Extract the [x, y] coordinate from the center of the cell holding the provided text.  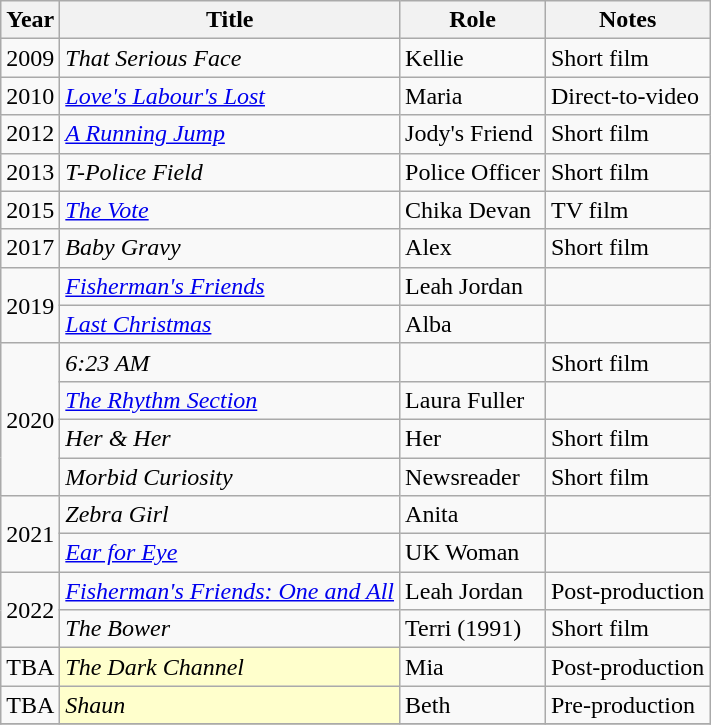
The Vote [230, 210]
Ear for Eye [230, 553]
Direct-to-video [627, 96]
Morbid Curiosity [230, 477]
2022 [30, 610]
Her [473, 438]
Chika Devan [473, 210]
6:23 AM [230, 362]
Terri (1991) [473, 629]
2012 [30, 134]
Newsreader [473, 477]
The Rhythm Section [230, 400]
2013 [30, 172]
2009 [30, 58]
2010 [30, 96]
2019 [30, 305]
Beth [473, 705]
Baby Gravy [230, 248]
Pre-production [627, 705]
The Dark Channel [230, 667]
Fisherman's Friends [230, 286]
TV film [627, 210]
Last Christmas [230, 324]
Fisherman's Friends: One and All [230, 591]
A Running Jump [230, 134]
T-Police Field [230, 172]
Mia [473, 667]
Title [230, 20]
Police Officer [473, 172]
2021 [30, 534]
Zebra Girl [230, 515]
Maria [473, 96]
Love's Labour's Lost [230, 96]
2017 [30, 248]
Her & Her [230, 438]
Anita [473, 515]
2020 [30, 419]
Kellie [473, 58]
Jody's Friend [473, 134]
Notes [627, 20]
The Bower [230, 629]
Role [473, 20]
That Serious Face [230, 58]
Shaun [230, 705]
Alba [473, 324]
2015 [30, 210]
Year [30, 20]
UK Woman [473, 553]
Alex [473, 248]
Laura Fuller [473, 400]
